Extract the [X, Y] coordinate from the center of the cell holding the provided text.  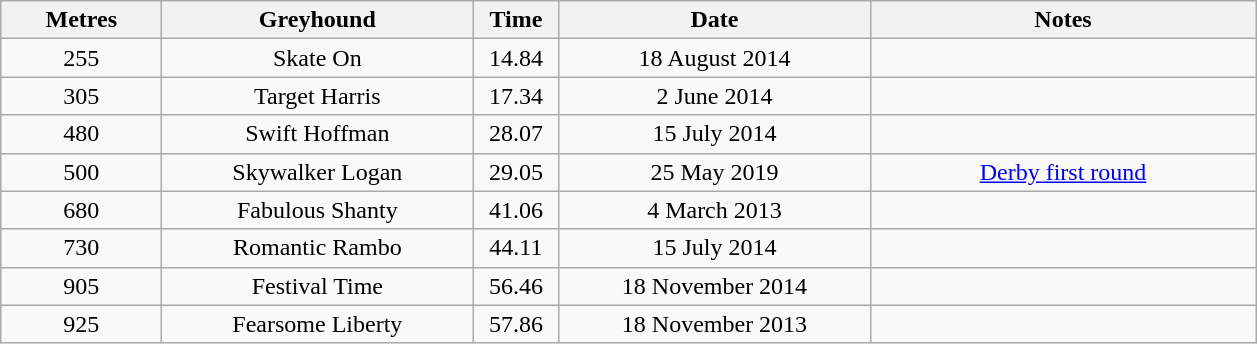
255 [82, 58]
905 [82, 286]
Fabulous Shanty [318, 210]
56.46 [516, 286]
Skywalker Logan [318, 172]
44.11 [516, 248]
680 [82, 210]
57.86 [516, 324]
Greyhound [318, 20]
Target Harris [318, 96]
Time [516, 20]
2 June 2014 [714, 96]
Derby first round [1063, 172]
14.84 [516, 58]
4 March 2013 [714, 210]
Swift Hoffman [318, 134]
Romantic Rambo [318, 248]
41.06 [516, 210]
500 [82, 172]
25 May 2019 [714, 172]
Skate On [318, 58]
Festival Time [318, 286]
17.34 [516, 96]
18 November 2014 [714, 286]
925 [82, 324]
28.07 [516, 134]
29.05 [516, 172]
Fearsome Liberty [318, 324]
480 [82, 134]
305 [82, 96]
Date [714, 20]
18 November 2013 [714, 324]
Notes [1063, 20]
18 August 2014 [714, 58]
Metres [82, 20]
730 [82, 248]
